From the cell containing the given text, extract its center point as (x, y) coordinate. 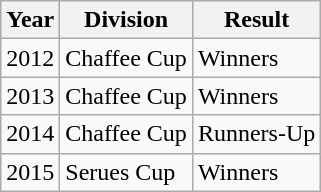
2013 (30, 96)
2012 (30, 58)
Serues Cup (126, 172)
2015 (30, 172)
2014 (30, 134)
Division (126, 20)
Runners-Up (256, 134)
Result (256, 20)
Year (30, 20)
